Output the [X, Y] coordinate of the center of the cell containing the given text.  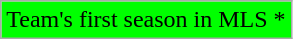
Team's first season in MLS * [146, 20]
